Pinpoint the cell where the given text exists, returning its (x, y) midpoint coordinate. 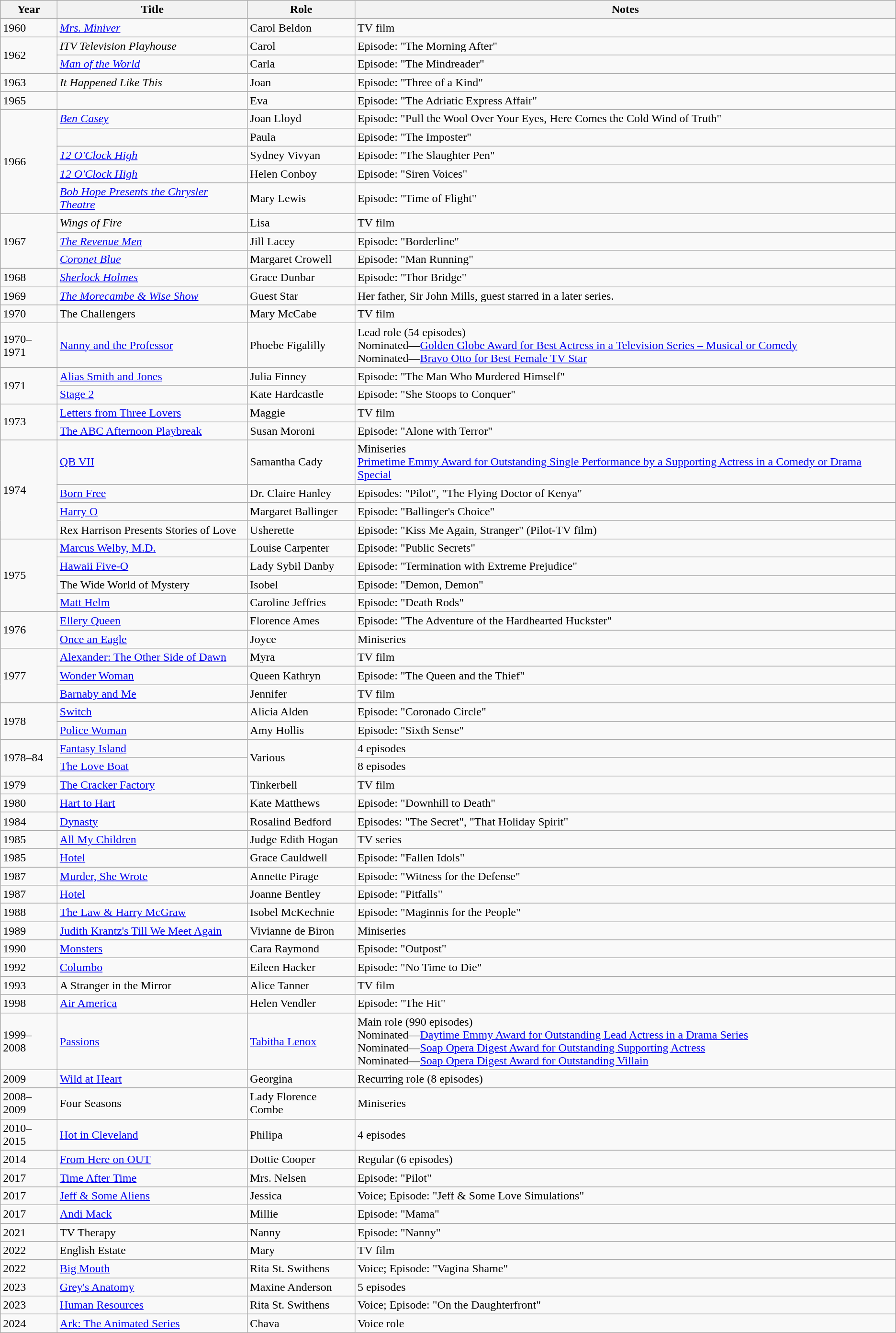
1969 (29, 296)
Myra (302, 657)
1960 (29, 28)
2021 (29, 1232)
Episode: "Thor Bridge" (625, 278)
Ben Casey (152, 119)
Ellery Queen (152, 621)
Kate Matthews (302, 803)
Murder, She Wrote (152, 876)
Alias Smith and Jones (152, 376)
Vivianne de Biron (302, 931)
Chava (302, 1323)
The Law & Harry McGraw (152, 913)
Maxine Anderson (302, 1287)
Episode: "Maginnis for the People" (625, 913)
Lady Sybil Danby (302, 566)
Role (302, 10)
Queen Kathryn (302, 676)
Isobel McKechnie (302, 913)
Lisa (302, 223)
Episode: "Nanny" (625, 1232)
All My Children (152, 839)
1999–2008 (29, 1041)
Margaret Crowell (302, 260)
Julia Finney (302, 376)
The Cracker Factory (152, 785)
The Wide World of Mystery (152, 585)
Eva (302, 101)
Switch (152, 712)
Episode: "The Adventure of the Hardhearted Huckster" (625, 621)
It Happened Like This (152, 82)
Alice Tanner (302, 985)
1975 (29, 575)
Once an Eagle (152, 639)
2010–2015 (29, 1135)
Joan Lloyd (302, 119)
1998 (29, 1004)
Mrs. Nelsen (302, 1177)
1962 (29, 55)
Florence Ames (302, 621)
Police Woman (152, 730)
Regular (6 episodes) (625, 1159)
Stage 2 (152, 395)
1968 (29, 278)
Episode: "The Man Who Murdered Himself" (625, 376)
1974 (29, 489)
Title (152, 10)
Miniseries Primetime Emmy Award for Outstanding Single Performance by a Supporting Actress in a Comedy or Drama Special (625, 462)
Sydney Vivyan (302, 155)
1978 (29, 721)
Ark: The Animated Series (152, 1323)
Jill Lacey (302, 241)
ITV Television Playhouse (152, 46)
Voice role (625, 1323)
1993 (29, 985)
Tabitha Lenox (302, 1041)
Jessica (302, 1196)
Joyce (302, 639)
1988 (29, 913)
Recurring role (8 episodes) (625, 1079)
Episode: "The Queen and the Thief" (625, 676)
1990 (29, 949)
Episode: "Outpost" (625, 949)
1970–1971 (29, 345)
Andi Mack (152, 1214)
Dottie Cooper (302, 1159)
1978–84 (29, 757)
Alicia Alden (302, 712)
2014 (29, 1159)
Lady Florence Combe (302, 1103)
Hot in Cleveland (152, 1135)
Coronet Blue (152, 260)
Time After Time (152, 1177)
Episodes: "Pilot", "The Flying Doctor of Kenya" (625, 493)
2008–2009 (29, 1103)
Samantha Cady (302, 462)
Episode: "Siren Voices" (625, 173)
Dr. Claire Hanley (302, 493)
Tinkerbell (302, 785)
Episode: "Ballinger's Choice" (625, 511)
Sherlock Holmes (152, 278)
Carla (302, 64)
Nanny (302, 1232)
Episode: "Pitfalls" (625, 894)
Wings of Fire (152, 223)
Bob Hope Presents the Chrysler Theatre (152, 198)
A Stranger in the Mirror (152, 985)
TV Therapy (152, 1232)
Rosalind Bedford (302, 821)
1992 (29, 967)
Episode: "Three of a Kind" (625, 82)
From Here on OUT (152, 1159)
Episode: "Public Secrets" (625, 548)
Cara Raymond (302, 949)
Philipa (302, 1135)
Maggie (302, 413)
Margaret Ballinger (302, 511)
Episode: "Kiss Me Again, Stranger" (Pilot-TV film) (625, 530)
Kate Hardcastle (302, 395)
Notes (625, 10)
Mary (302, 1251)
Dynasty (152, 821)
Paula (302, 137)
Episode: "The Adriatic Express Affair" (625, 101)
Year (29, 10)
Episode: "Downhill to Death" (625, 803)
Hawaii Five-O (152, 566)
Episode: "Termination with Extreme Prejudice" (625, 566)
Georgina (302, 1079)
Episode: "Mama" (625, 1214)
Barnaby and Me (152, 694)
Millie (302, 1214)
Nanny and the Professor (152, 345)
Rex Harrison Presents Stories of Love (152, 530)
Episode: "Pilot" (625, 1177)
Mary Lewis (302, 198)
Wonder Woman (152, 676)
Episode: "The Imposter" (625, 137)
Her father, Sir John Mills, guest starred in a later series. (625, 296)
Marcus Welby, M.D. (152, 548)
8 episodes (625, 767)
Air America (152, 1004)
Judith Krantz's Till We Meet Again (152, 931)
Joan (302, 82)
English Estate (152, 1251)
Wild at Heart (152, 1079)
Usherette (302, 530)
Human Resources (152, 1305)
Episode: "Witness for the Defense" (625, 876)
Harry O (152, 511)
Born Free (152, 493)
Episode: "No Time to Die" (625, 967)
Matt Helm (152, 603)
2024 (29, 1323)
Episode: "The Slaughter Pen" (625, 155)
Joanne Bentley (302, 894)
Caroline Jeffries (302, 603)
Mary McCabe (302, 314)
Episode: "Fallen Idols" (625, 858)
Mrs. Miniver (152, 28)
Carol (302, 46)
Grace Dunbar (302, 278)
Judge Edith Hogan (302, 839)
Episode: "Death Rods" (625, 603)
1971 (29, 385)
Grace Cauldwell (302, 858)
Episode: "Pull the Wool Over Your Eyes, Here Comes the Cold Wind of Truth" (625, 119)
Episode: "The Hit" (625, 1004)
Carol Beldon (302, 28)
Columbo (152, 967)
1967 (29, 241)
Episode: "The Morning After" (625, 46)
1963 (29, 82)
The Challengers (152, 314)
Guest Star (302, 296)
Susan Moroni (302, 431)
Passions (152, 1041)
Isobel (302, 585)
Episode: "She Stoops to Conquer" (625, 395)
Four Seasons (152, 1103)
Episode: "The Mindreader" (625, 64)
Voice; Episode: "Vagina Shame" (625, 1269)
1965 (29, 101)
Annette Pirage (302, 876)
Episode: "Demon, Demon" (625, 585)
Alexander: The Other Side of Dawn (152, 657)
1984 (29, 821)
Voice; Episode: "On the Daughterfront" (625, 1305)
Episode: "Borderline" (625, 241)
Fantasy Island (152, 748)
The Love Boat (152, 767)
Jennifer (302, 694)
The Morecambe & Wise Show (152, 296)
Helen Conboy (302, 173)
Episode: "Man Running" (625, 260)
Hart to Hart (152, 803)
Episode: "Coronado Circle" (625, 712)
Jeff & Some Aliens (152, 1196)
1977 (29, 676)
Helen Vendler (302, 1004)
Letters from Three Lovers (152, 413)
Big Mouth (152, 1269)
2009 (29, 1079)
The ABC Afternoon Playbreak (152, 431)
The Revenue Men (152, 241)
Eileen Hacker (302, 967)
Various (302, 757)
Man of the World (152, 64)
1980 (29, 803)
TV series (625, 839)
Episode: "Sixth Sense" (625, 730)
Grey's Anatomy (152, 1287)
5 episodes (625, 1287)
1973 (29, 422)
Phoebe Figalilly (302, 345)
1979 (29, 785)
Episode: "Alone with Terror" (625, 431)
Monsters (152, 949)
1989 (29, 931)
Louise Carpenter (302, 548)
Episode: "Time of Flight" (625, 198)
QB VII (152, 462)
1966 (29, 162)
1976 (29, 630)
Amy Hollis (302, 730)
1970 (29, 314)
Episodes: "The Secret", "That Holiday Spirit" (625, 821)
Voice; Episode: "Jeff & Some Love Simulations" (625, 1196)
